Detect which cell encompasses the target text, then output its [x, y] center coordinate. 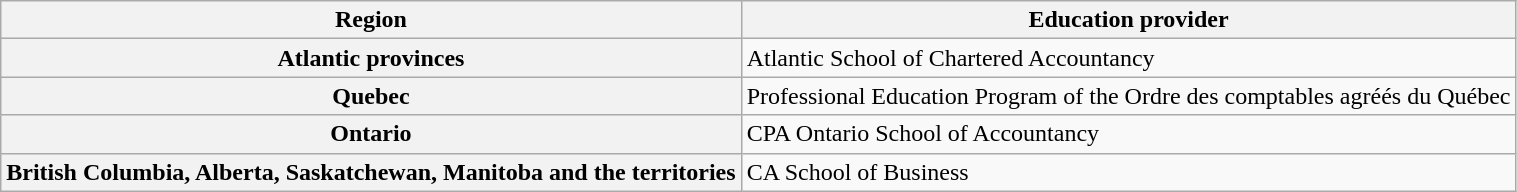
Region [371, 20]
Atlantic provinces [371, 58]
CA School of Business [1128, 172]
Quebec [371, 96]
British Columbia, Alberta, Saskatchewan, Manitoba and the territories [371, 172]
Ontario [371, 134]
Professional Education Program of the Ordre des comptables agréés du Québec [1128, 96]
Atlantic School of Chartered Accountancy [1128, 58]
Education provider [1128, 20]
CPA Ontario School of Accountancy [1128, 134]
